For the text-containing cell, return its midpoint in [X, Y] coordinate format. 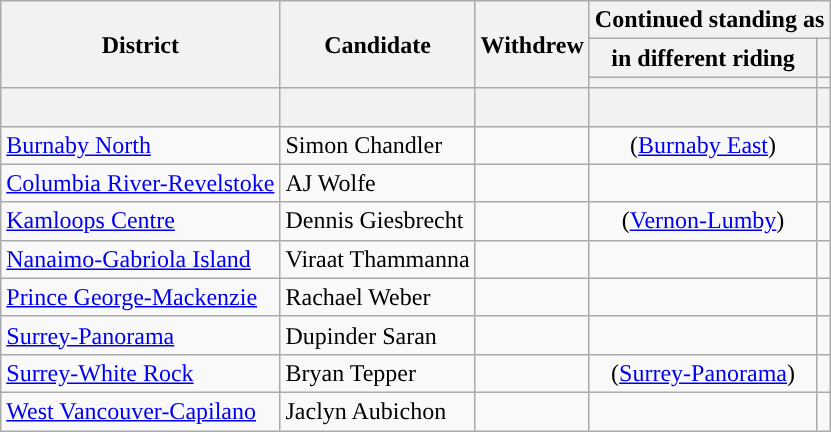
Columbia River-Revelstoke [140, 183]
Bryan Tepper [378, 373]
District [140, 44]
Dupinder Saran [378, 335]
(Burnaby East) [703, 145]
Simon Chandler [378, 145]
Withdrew [532, 44]
Burnaby North [140, 145]
Rachael Weber [378, 297]
Surrey-White Rock [140, 373]
Jaclyn Aubichon [378, 411]
Viraat Thammanna [378, 259]
West Vancouver-Capilano [140, 411]
in different riding [703, 58]
Prince George-Mackenzie [140, 297]
Surrey-Panorama [140, 335]
Kamloops Centre [140, 221]
Candidate [378, 44]
Dennis Giesbrecht [378, 221]
Nanaimo-Gabriola Island [140, 259]
Continued standing as [709, 20]
(Surrey-Panorama) [703, 373]
AJ Wolfe [378, 183]
(Vernon-Lumby) [703, 221]
